Return the (X, Y) coordinate for the center point of the cell that contains the specified text.  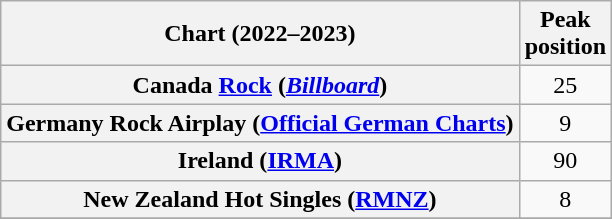
90 (565, 161)
Chart (2022–2023) (260, 34)
25 (565, 85)
Ireland (IRMA) (260, 161)
Canada Rock (Billboard) (260, 85)
Germany Rock Airplay (Official German Charts) (260, 123)
New Zealand Hot Singles (RMNZ) (260, 199)
8 (565, 199)
9 (565, 123)
Peakposition (565, 34)
